Pinpoint the cell where the given text exists, returning its [x, y] midpoint coordinate. 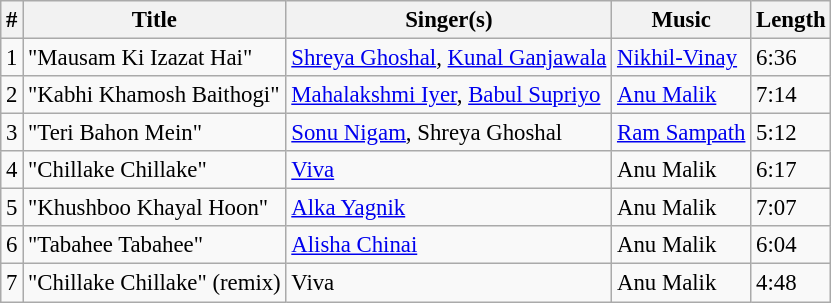
"Chillake Chillake" (remix) [154, 283]
5 [12, 208]
"Khushboo Khayal Hoon" [154, 208]
"Mausam Ki Izazat Hai" [154, 58]
Title [154, 20]
4 [12, 170]
7 [12, 283]
6:17 [791, 170]
Alka Yagnik [449, 208]
6:04 [791, 245]
# [12, 20]
5:12 [791, 133]
Ram Sampath [682, 133]
"Tabahee Tabahee" [154, 245]
Nikhil-Vinay [682, 58]
"Teri Bahon Mein" [154, 133]
2 [12, 95]
Sonu Nigam, Shreya Ghoshal [449, 133]
6 [12, 245]
7:14 [791, 95]
Shreya Ghoshal, Kunal Ganjawala [449, 58]
"Kabhi Khamosh Baithogi" [154, 95]
6:36 [791, 58]
Mahalakshmi Iyer, Babul Supriyo [449, 95]
4:48 [791, 283]
Singer(s) [449, 20]
Length [791, 20]
7:07 [791, 208]
Alisha Chinai [449, 245]
"Chillake Chillake" [154, 170]
3 [12, 133]
1 [12, 58]
Music [682, 20]
